Identify which cell holds the provided text, then report its [x, y] central coordinate. 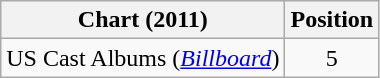
Position [332, 20]
5 [332, 58]
Chart (2011) [143, 20]
US Cast Albums (Billboard) [143, 58]
